Pinpoint the cell where the given text exists, returning its (X, Y) midpoint coordinate. 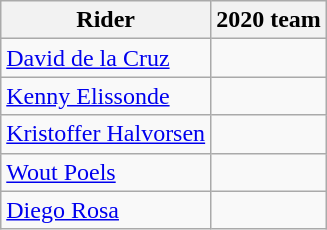
Kenny Elissonde (106, 96)
Wout Poels (106, 172)
2020 team (269, 20)
Diego Rosa (106, 210)
David de la Cruz (106, 58)
Kristoffer Halvorsen (106, 134)
Rider (106, 20)
